Return the [X, Y] coordinate for the center point of the cell that contains the specified text.  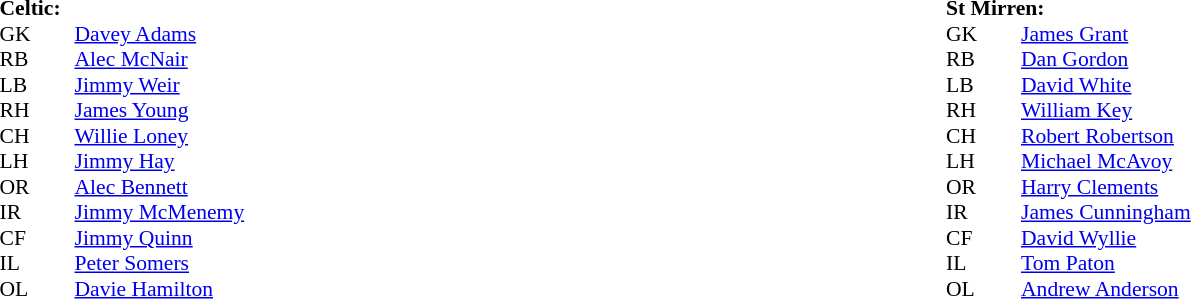
Harry Clements [1106, 187]
Jimmy McMenemy [159, 213]
David White [1106, 85]
Robert Robertson [1106, 136]
Davey Adams [159, 34]
Jimmy Quinn [159, 238]
Jimmy Weir [159, 85]
Dan Gordon [1106, 59]
Jimmy Hay [159, 161]
Tom Paton [1106, 263]
James Grant [1106, 34]
Peter Somers [159, 263]
William Key [1106, 111]
James Cunningham [1106, 213]
James Young [159, 111]
David Wyllie [1106, 238]
Alec Bennett [159, 187]
Alec McNair [159, 59]
Willie Loney [159, 136]
Michael McAvoy [1106, 161]
